Determine the [X, Y] coordinate at the center of the cell enclosing the given text.  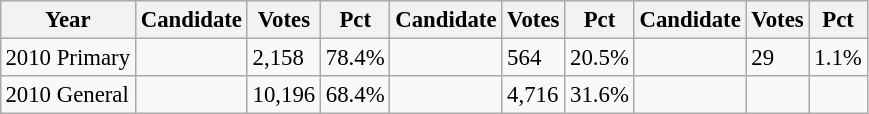
2010 General [68, 95]
564 [534, 57]
29 [778, 57]
Year [68, 20]
1.1% [838, 57]
31.6% [600, 95]
10,196 [284, 95]
78.4% [356, 57]
2010 Primary [68, 57]
4,716 [534, 95]
68.4% [356, 95]
2,158 [284, 57]
20.5% [600, 57]
